Extract the (X, Y) coordinate from the center of the cell holding the provided text.  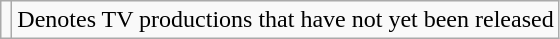
Denotes TV productions that have not yet been released (286, 20)
